Return the (x, y) coordinate for the center point of the cell that contains the specified text.  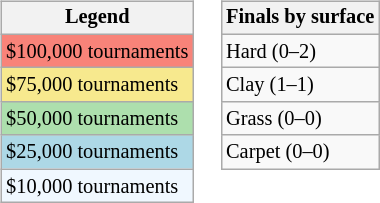
Legend (97, 18)
Grass (0–0) (300, 119)
Finals by surface (300, 18)
$50,000 tournaments (97, 119)
$100,000 tournaments (97, 51)
$75,000 tournaments (97, 85)
Hard (0–2) (300, 51)
$10,000 tournaments (97, 186)
Clay (1–1) (300, 85)
Carpet (0–0) (300, 152)
$25,000 tournaments (97, 152)
